Output the (X, Y) coordinate of the center of the cell containing the given text.  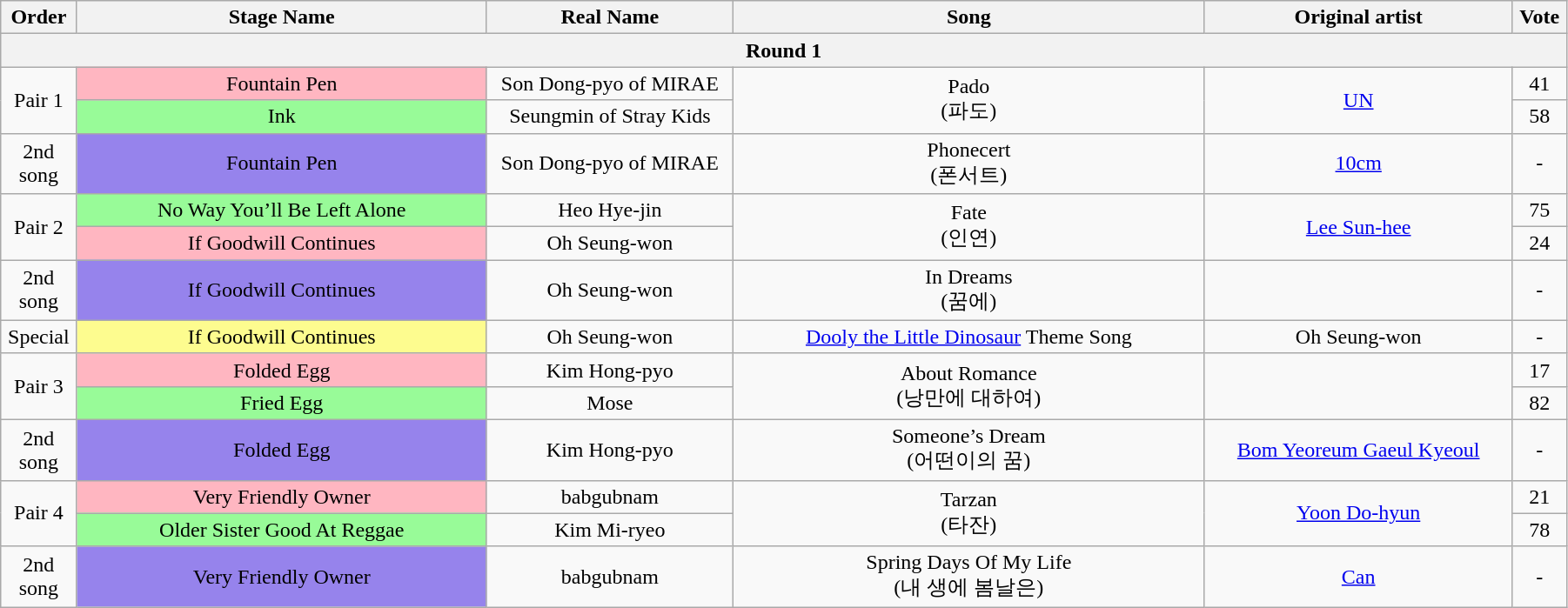
Seungmin of Stray Kids (609, 117)
Tarzan(타잔) (968, 513)
82 (1539, 403)
Heo Hye-jin (609, 210)
Spring Days Of My Life(내 생에 봄날은) (968, 577)
Dooly the Little Dinosaur Theme Song (968, 337)
Real Name (609, 17)
58 (1539, 117)
78 (1539, 530)
In Dreams(꿈에) (968, 291)
Song (968, 17)
24 (1539, 244)
Order (38, 17)
Round 1 (784, 50)
Pair 4 (38, 513)
Pado(파도) (968, 100)
Someone’s Dream(어떤이의 꿈) (968, 450)
About Romance(낭만에 대하여) (968, 386)
Bom Yeoreum Gaeul Kyeoul (1358, 450)
Yoon Do-hyun (1358, 513)
No Way You’ll Be Left Alone (282, 210)
Vote (1539, 17)
10cm (1358, 164)
Pair 3 (38, 386)
Original artist (1358, 17)
Can (1358, 577)
Phonecert(폰서트) (968, 164)
75 (1539, 210)
Stage Name (282, 17)
Mose (609, 403)
Fried Egg (282, 403)
21 (1539, 497)
Fate(인연) (968, 227)
Ink (282, 117)
Pair 1 (38, 100)
UN (1358, 100)
Special (38, 337)
17 (1539, 370)
Kim Mi-ryeo (609, 530)
Lee Sun-hee (1358, 227)
Older Sister Good At Reggae (282, 530)
Pair 2 (38, 227)
41 (1539, 84)
